Find where the given text appears and provide that cell's center as (X, Y) coordinate. 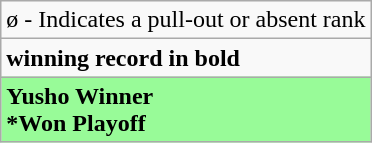
winning record in bold (186, 58)
ø - Indicates a pull-out or absent rank (186, 20)
Yusho Winner*Won Playoff (186, 110)
